Return [X, Y] of the center of cell containing provided text 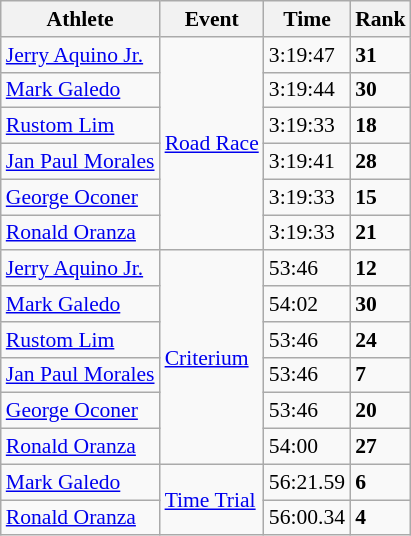
Time [307, 19]
3:19:41 [307, 162]
Criterium [212, 358]
3:19:47 [307, 55]
12 [380, 269]
7 [380, 375]
20 [380, 411]
18 [380, 126]
Rank [380, 19]
Athlete [80, 19]
56:00.34 [307, 518]
54:02 [307, 304]
54:00 [307, 447]
4 [380, 518]
28 [380, 162]
Event [212, 19]
3:19:44 [307, 90]
15 [380, 197]
Time Trial [212, 500]
27 [380, 447]
21 [380, 233]
24 [380, 340]
Road Race [212, 144]
56:21.59 [307, 482]
6 [380, 482]
31 [380, 55]
